Detect which cell encompasses the target text, then output its [x, y] center coordinate. 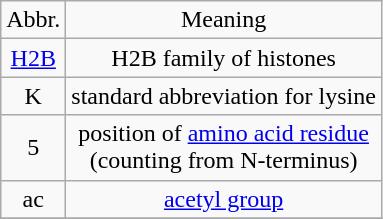
standard abbreviation for lysine [224, 96]
K [34, 96]
Abbr. [34, 20]
H2B family of histones [224, 58]
ac [34, 199]
position of amino acid residue (counting from N-terminus) [224, 148]
Meaning [224, 20]
5 [34, 148]
H2B [34, 58]
acetyl group [224, 199]
